Determine the [X, Y] coordinate at the center of the cell enclosing the given text.  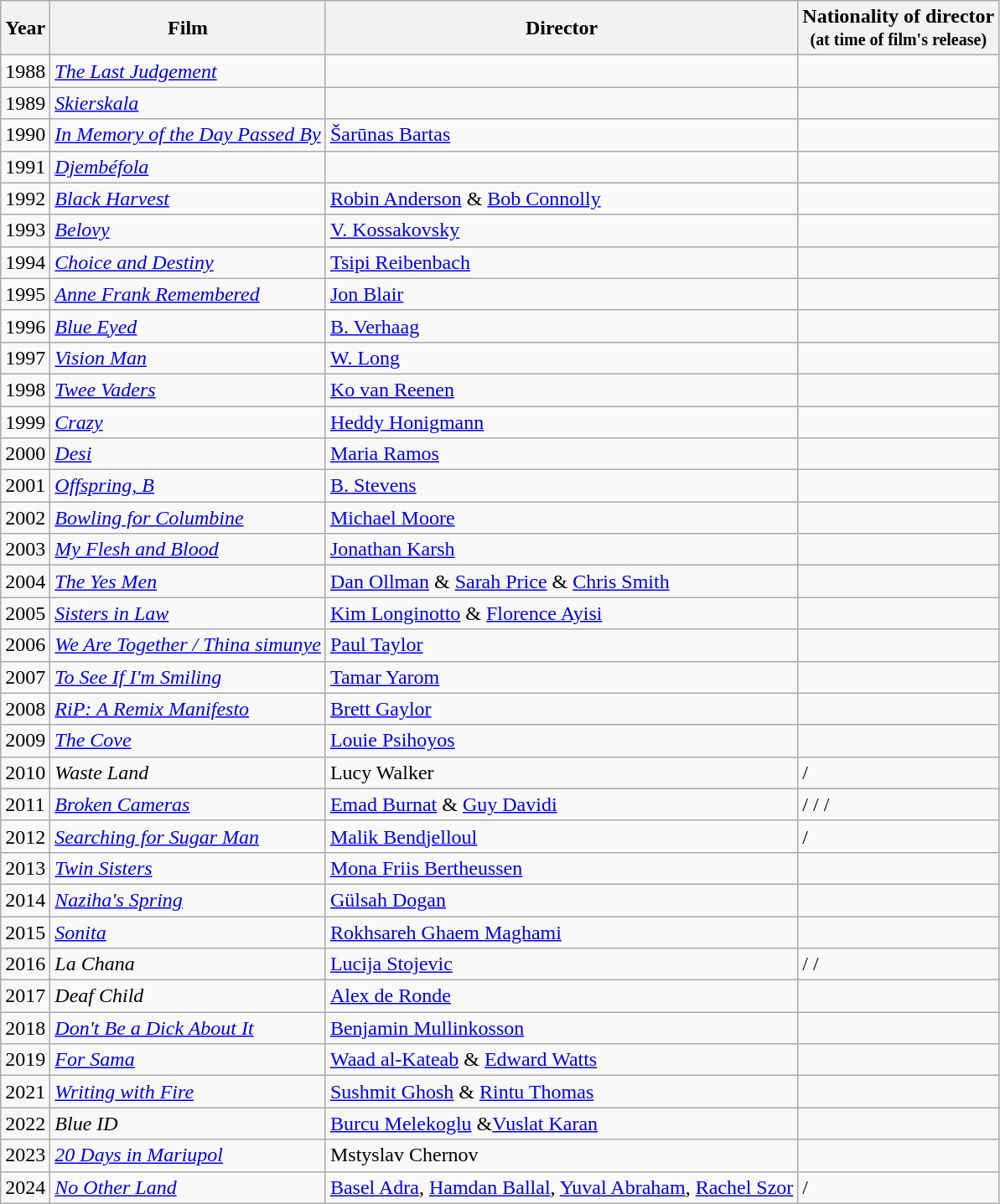
Gülsah Dogan [562, 900]
Rokhsareh Ghaem Maghami [562, 933]
Louie Psihoyos [562, 741]
1998 [25, 390]
Tsipi Reibenbach [562, 262]
Waste Land [188, 773]
20 Days in Mariupol [188, 1155]
Writing with Fire [188, 1092]
Year [25, 28]
Choice and Destiny [188, 262]
2001 [25, 486]
Benjamin Mullinkosson [562, 1028]
1997 [25, 358]
Robin Anderson & Bob Connolly [562, 199]
Lucy Walker [562, 773]
Jonathan Karsh [562, 550]
La Chana [188, 964]
B. Stevens [562, 486]
Twin Sisters [188, 868]
Blue ID [188, 1124]
Mstyslav Chernov [562, 1155]
2017 [25, 996]
Basel Adra, Hamdan Ballal, Yuval Abraham, Rachel Szor [562, 1187]
Tamar Yarom [562, 677]
Black Harvest [188, 199]
Šarūnas Bartas [562, 135]
We Are Together / Thina simunye [188, 645]
Brett Gaylor [562, 709]
No Other Land [188, 1187]
Dan Ollman & Sarah Price & Chris Smith [562, 581]
Searching for Sugar Man [188, 836]
2022 [25, 1124]
My Flesh and Blood [188, 550]
Djembéfola [188, 167]
1995 [25, 294]
Lucija Stojevic [562, 964]
2011 [25, 804]
To See If I'm Smiling [188, 677]
Skierskala [188, 103]
2004 [25, 581]
Paul Taylor [562, 645]
Alex de Ronde [562, 996]
2005 [25, 613]
Desi [188, 454]
Malik Bendjelloul [562, 836]
B. Verhaag [562, 326]
2003 [25, 550]
2002 [25, 518]
2018 [25, 1028]
2015 [25, 933]
1990 [25, 135]
/ / / [899, 804]
Film [188, 28]
Crazy [188, 421]
2008 [25, 709]
The Cove [188, 741]
2021 [25, 1092]
Don't Be a Dick About It [188, 1028]
2023 [25, 1155]
Sushmit Ghosh & Rintu Thomas [562, 1092]
Broken Cameras [188, 804]
Kim Longinotto & Florence Ayisi [562, 613]
The Last Judgement [188, 71]
For Sama [188, 1060]
2007 [25, 677]
1992 [25, 199]
1991 [25, 167]
2019 [25, 1060]
2006 [25, 645]
1994 [25, 262]
Vision Man [188, 358]
2014 [25, 900]
RiP: A Remix Manifesto [188, 709]
W. Long [562, 358]
2016 [25, 964]
Burcu Melekoglu &Vuslat Karan [562, 1124]
Heddy Honigmann [562, 421]
Sisters in Law [188, 613]
Director [562, 28]
1996 [25, 326]
/ / [899, 964]
2012 [25, 836]
Blue Eyed [188, 326]
2013 [25, 868]
Mona Friis Bertheussen [562, 868]
Twee Vaders [188, 390]
1993 [25, 230]
V. Kossakovsky [562, 230]
2009 [25, 741]
Nationality of director(at time of film's release) [899, 28]
Deaf Child [188, 996]
In Memory of the Day Passed By [188, 135]
Naziha's Spring [188, 900]
1988 [25, 71]
Emad Burnat & Guy Davidi [562, 804]
Offspring, B [188, 486]
The Yes Men [188, 581]
Bowling for Columbine [188, 518]
Belovy [188, 230]
1989 [25, 103]
Maria Ramos [562, 454]
Sonita [188, 933]
2010 [25, 773]
Anne Frank Remembered [188, 294]
Ko van Reenen [562, 390]
Jon Blair [562, 294]
2000 [25, 454]
2024 [25, 1187]
1999 [25, 421]
Waad al-Kateab & Edward Watts [562, 1060]
Michael Moore [562, 518]
